Provide the (X, Y) coordinate of the cell's center where the given text is located.  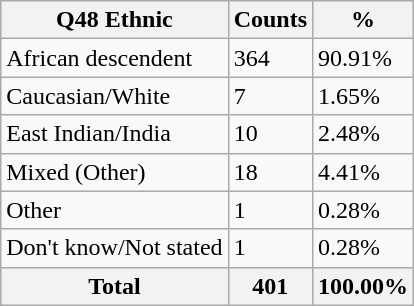
Total (114, 286)
East Indian/India (114, 134)
90.91% (364, 58)
18 (270, 172)
4.41% (364, 172)
Caucasian/White (114, 96)
African descendent (114, 58)
% (364, 20)
Don't know/Not stated (114, 248)
7 (270, 96)
364 (270, 58)
401 (270, 286)
100.00% (364, 286)
Other (114, 210)
Q48 Ethnic (114, 20)
2.48% (364, 134)
Counts (270, 20)
10 (270, 134)
Mixed (Other) (114, 172)
1.65% (364, 96)
